Output the (X, Y) coordinate of the center of the cell containing the given text.  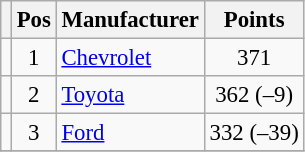
2 (34, 95)
371 (254, 58)
Ford (130, 133)
Manufacturer (130, 20)
3 (34, 133)
Chevrolet (130, 58)
Points (254, 20)
Pos (34, 20)
Toyota (130, 95)
332 (–39) (254, 133)
1 (34, 58)
362 (–9) (254, 95)
